Extract the [X, Y] coordinate from the center of the cell holding the provided text.  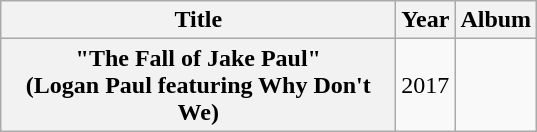
2017 [426, 85]
Year [426, 20]
"The Fall of Jake Paul" (Logan Paul featuring Why Don't We) [198, 85]
Album [496, 20]
Title [198, 20]
